Scan for the cell matching the given text and deliver its (X, Y) coordinate at center. 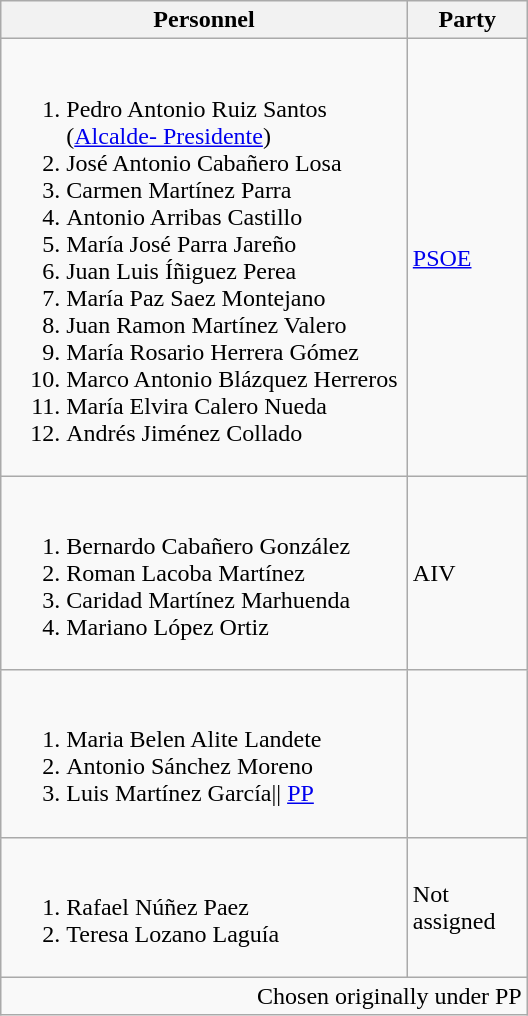
Chosen originally under PP (264, 996)
AIV (467, 573)
Bernardo Cabañero GonzálezRoman Lacoba MartínezCaridad Martínez MarhuendaMariano López Ortiz (204, 573)
Rafael Núñez PaezTeresa Lozano Laguía (204, 907)
Maria Belen Alite LandeteAntonio Sánchez MorenoLuis Martínez García|| PP (204, 754)
Party (467, 20)
Personnel (204, 20)
Not assigned (467, 907)
PSOE (467, 258)
